Identify which cell holds the provided text, then report its (X, Y) central coordinate. 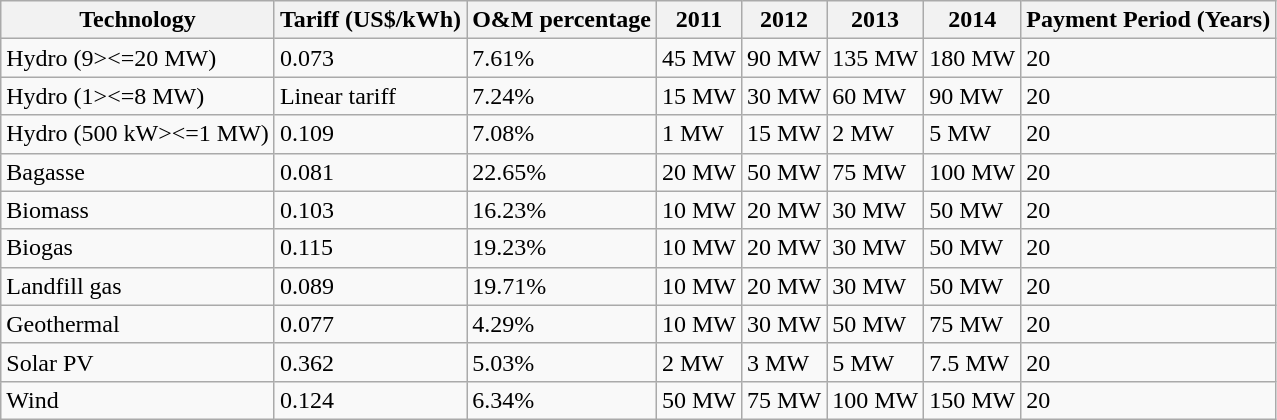
3 MW (784, 362)
2011 (698, 20)
Technology (138, 20)
19.23% (562, 248)
7.24% (562, 96)
45 MW (698, 58)
Hydro (1><=8 MW) (138, 96)
7.61% (562, 58)
Biogas (138, 248)
7.5 MW (972, 362)
Linear tariff (370, 96)
0.362 (370, 362)
0.109 (370, 134)
22.65% (562, 172)
0.089 (370, 286)
180 MW (972, 58)
Solar PV (138, 362)
0.115 (370, 248)
0.073 (370, 58)
Biomass (138, 210)
6.34% (562, 400)
1 MW (698, 134)
0.103 (370, 210)
Payment Period (Years) (1148, 20)
O&M percentage (562, 20)
Tariff (US$/kWh) (370, 20)
16.23% (562, 210)
19.71% (562, 286)
2013 (876, 20)
4.29% (562, 324)
2014 (972, 20)
2012 (784, 20)
0.081 (370, 172)
Wind (138, 400)
5.03% (562, 362)
0.124 (370, 400)
150 MW (972, 400)
Geothermal (138, 324)
Hydro (500 kW><=1 MW) (138, 134)
Landfill gas (138, 286)
0.077 (370, 324)
60 MW (876, 96)
Hydro (9><=20 MW) (138, 58)
135 MW (876, 58)
7.08% (562, 134)
Bagasse (138, 172)
